Identify which cell holds the provided text, then report its (X, Y) central coordinate. 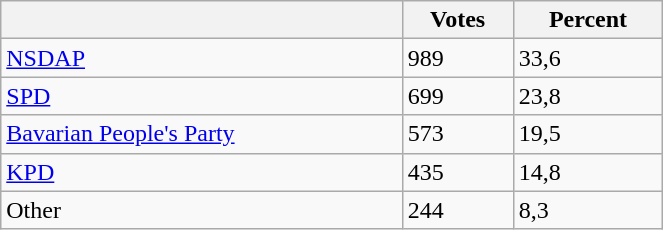
989 (458, 58)
Votes (458, 20)
Percent (588, 20)
435 (458, 172)
8,3 (588, 210)
NSDAP (202, 58)
SPD (202, 96)
KPD (202, 172)
244 (458, 210)
699 (458, 96)
573 (458, 134)
14,8 (588, 172)
Bavarian People's Party (202, 134)
Other (202, 210)
33,6 (588, 58)
19,5 (588, 134)
23,8 (588, 96)
